Find where the given text appears and provide that cell's center as (x, y) coordinate. 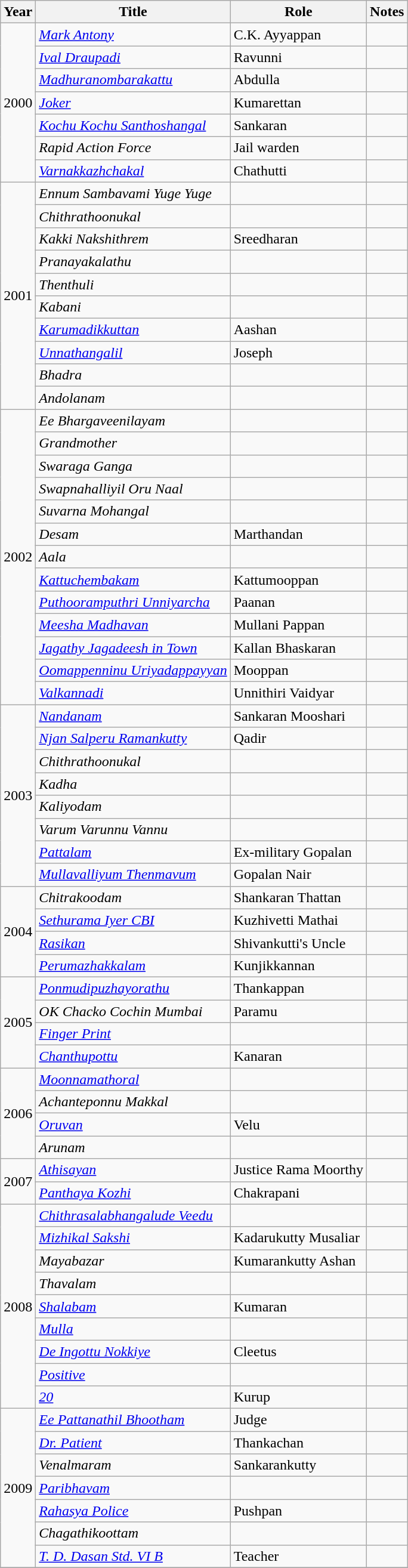
Ee Pattanathil Bhootham (133, 1420)
2002 (18, 557)
Thankappan (298, 988)
Chathutti (298, 171)
Aashan (298, 330)
Mizhikal Sakshi (133, 1238)
Swapnahalliyil Oru Naal (133, 489)
Chitrakoodam (133, 897)
Joker (133, 103)
Njan Salperu Ramankutty (133, 739)
Chagathikoottam (133, 1533)
Sreedharan (298, 239)
Andolanam (133, 398)
T. D. Dasan Std. VI B (133, 1556)
Thankachan (298, 1443)
Gopalan Nair (298, 875)
Ennum Sambavami Yuge Yuge (133, 193)
Achanteponnu Makkal (133, 1102)
2008 (18, 1307)
Rahasya Police (133, 1511)
Sankarankutty (298, 1465)
Puthooramputhri Unniyarcha (133, 602)
2006 (18, 1113)
Shalabam (133, 1306)
Jail warden (298, 148)
Ee Bhargaveenilayam (133, 421)
2000 (18, 103)
Athisayan (133, 1170)
Jagathy Jagadeesh in Town (133, 647)
Kurup (298, 1397)
Aala (133, 557)
Joseph (298, 353)
Kumaran (298, 1306)
2005 (18, 1022)
Ravunni (298, 57)
Madhuranombarakattu (133, 80)
Mark Antony (133, 35)
Oomappenninu Uriyadappayyan (133, 671)
20 (133, 1397)
Mullani Pappan (298, 625)
Kadarukutty Musaliar (298, 1238)
Role (298, 12)
2009 (18, 1488)
Marthandan (298, 534)
Paanan (298, 602)
Moonnamathoral (133, 1079)
Ival Draupadi (133, 57)
Kanaran (298, 1057)
Valkannadi (133, 693)
2001 (18, 296)
Shankaran Thattan (298, 897)
Kattumooppan (298, 579)
Shivankutti's Uncle (298, 943)
Sankaran Mooshari (298, 716)
De Ingottu Nokkiye (133, 1351)
Pushpan (298, 1511)
Unnathangalil (133, 353)
Velu (298, 1125)
Kochu Kochu Santhoshangal (133, 125)
Teacher (298, 1556)
Unnithiri Vaidyar (298, 693)
Perumazhakkalam (133, 965)
Sethurama Iyer CBI (133, 920)
Justice Rama Moorthy (298, 1170)
Ex-military Gopalan (298, 852)
Chanthupottu (133, 1057)
Notes (387, 12)
Chakrapani (298, 1193)
Karumadikkuttan (133, 330)
2007 (18, 1181)
Desam (133, 534)
Thavalam (133, 1283)
Title (133, 12)
Venalmaram (133, 1465)
Kadha (133, 784)
Year (18, 12)
Mayabazar (133, 1261)
Suvarna Mohangal (133, 511)
Kumarettan (298, 103)
Abdulla (298, 80)
Pattalam (133, 852)
Finger Print (133, 1034)
Mullavalliyum Thenmavum (133, 875)
Mooppan (298, 671)
Bhadra (133, 375)
Judge (298, 1420)
Nandanam (133, 716)
Ponmudipuzhayorathu (133, 988)
Kaliyodam (133, 807)
Arunam (133, 1147)
Kunjikkannan (298, 965)
2004 (18, 931)
Kattuchembakam (133, 579)
Varnakkazhchakal (133, 171)
Qadir (298, 739)
Kumarankutty Ashan (298, 1261)
Thenthuli (133, 285)
Kallan Bhaskaran (298, 647)
Varum Varunnu Vannu (133, 829)
Grandmother (133, 443)
OK Chacko Cochin Mumbai (133, 1011)
Sankaran (298, 125)
2003 (18, 795)
Paribhavam (133, 1488)
Dr. Patient (133, 1443)
Kuzhivetti Mathai (298, 920)
Kabani (133, 307)
Swaraga Ganga (133, 466)
Chithrasalabhangalude Veedu (133, 1215)
Oruvan (133, 1125)
C.K. Ayyappan (298, 35)
Positive (133, 1374)
Rapid Action Force (133, 148)
Paramu (298, 1011)
Mulla (133, 1329)
Panthaya Kozhi (133, 1193)
Kakki Nakshithrem (133, 239)
Pranayakalathu (133, 261)
Cleetus (298, 1351)
Rasikan (133, 943)
Meesha Madhavan (133, 625)
